Pinpoint the cell where the given text exists, returning its (X, Y) midpoint coordinate. 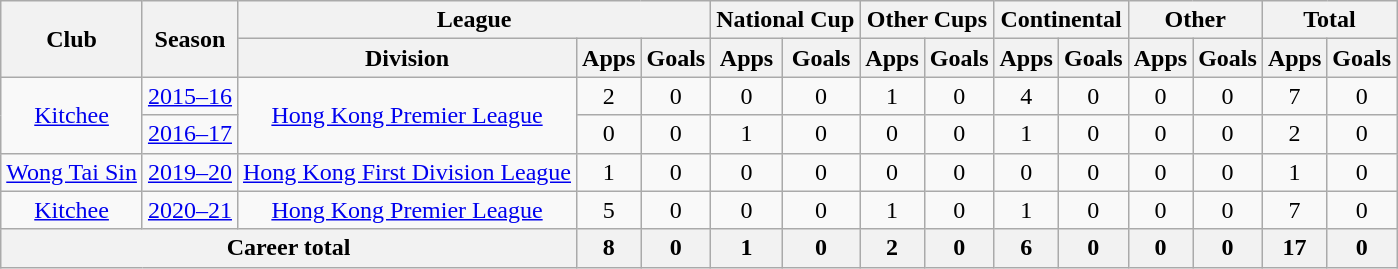
Other Cups (927, 20)
Division (406, 58)
17 (1294, 248)
6 (1026, 248)
8 (609, 248)
5 (609, 210)
Wong Tai Sin (72, 172)
League (474, 20)
Other (1195, 20)
Season (190, 39)
2015–16 (190, 96)
National Cup (786, 20)
Total (1329, 20)
Career total (289, 248)
2016–17 (190, 134)
Hong Kong First Division League (406, 172)
4 (1026, 96)
2019–20 (190, 172)
2020–21 (190, 210)
Club (72, 39)
Continental (1061, 20)
